Determine the (X, Y) coordinate at the center of the cell enclosing the given text.  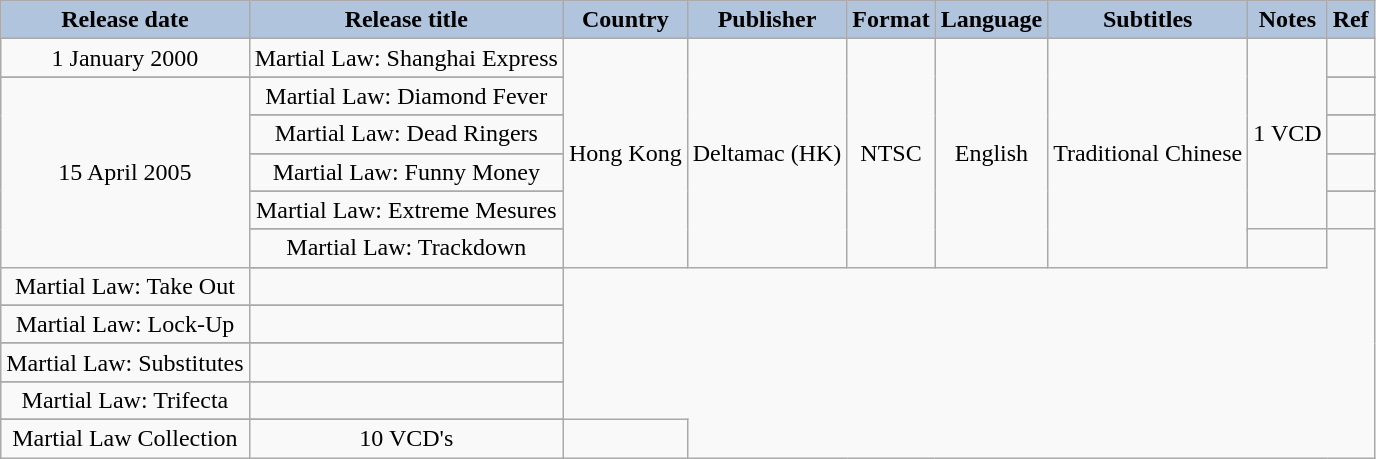
10 VCD's (406, 438)
Martial Law Collection (125, 438)
English (991, 153)
Release date (125, 20)
Martial Law: Take Out (125, 286)
Deltamac (HK) (767, 153)
Martial Law: Shanghai Express (406, 58)
Publisher (767, 20)
Traditional Chinese (1148, 153)
Martial Law: Substitutes (125, 362)
Release title (406, 20)
Language (991, 20)
Martial Law: Lock-Up (125, 324)
Subtitles (1148, 20)
Martial Law: Trifecta (125, 400)
15 April 2005 (125, 172)
1 January 2000 (125, 58)
NTSC (891, 153)
Ref (1350, 20)
Martial Law: Trackdown (406, 248)
Martial Law: Extreme Mesures (406, 210)
Format (891, 20)
Hong Kong (625, 153)
Martial Law: Dead Ringers (406, 134)
Country (625, 20)
Notes (1288, 20)
1 VCD (1288, 134)
Martial Law: Funny Money (406, 172)
Martial Law: Diamond Fever (406, 96)
